Detect which cell encompasses the target text, then output its [x, y] center coordinate. 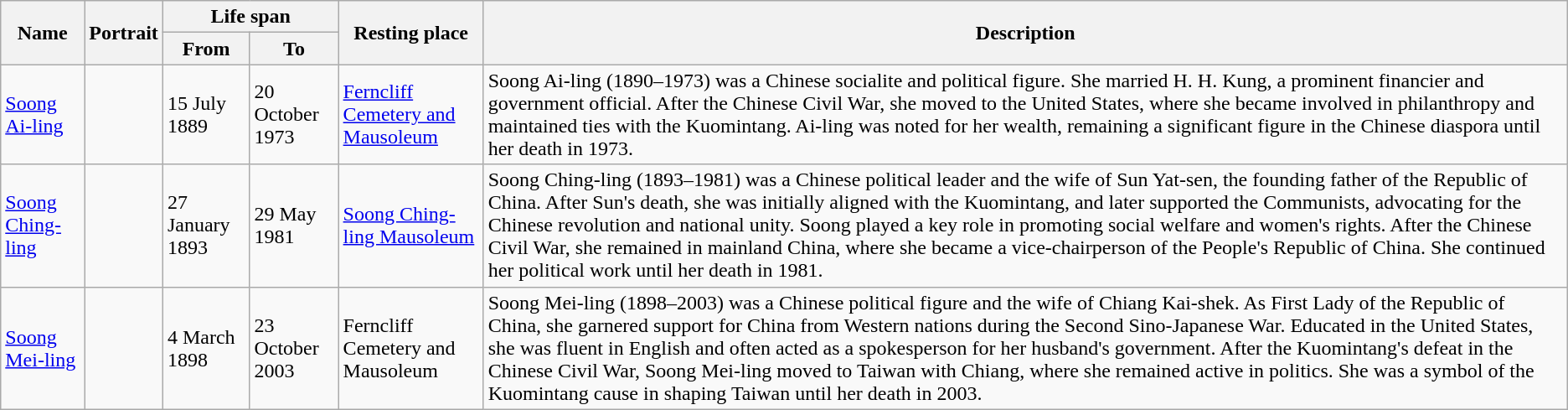
Soong Mei-ling [43, 348]
Portrait [124, 33]
Soong Ching-ling [43, 226]
Soong Ai-ling [43, 114]
20 October 1973 [294, 114]
Description [1025, 33]
23 October 2003 [294, 348]
To [294, 49]
15 July 1889 [206, 114]
Name [43, 33]
Life span [250, 17]
29 May 1981 [294, 226]
4 March 1898 [206, 348]
27 January 1893 [206, 226]
From [206, 49]
Soong Ching-ling Mausoleum [410, 226]
Resting place [410, 33]
